Find where the given text appears and provide that cell's center as (x, y) coordinate. 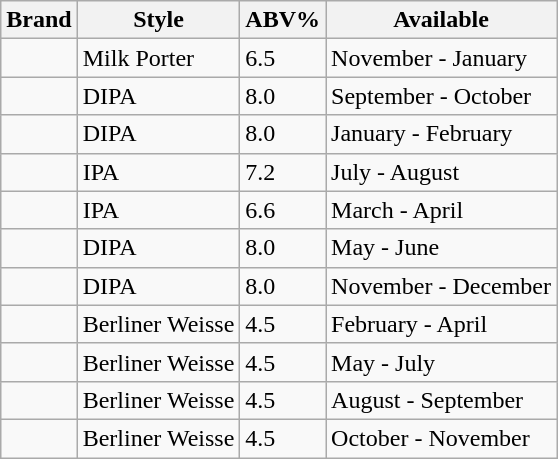
November - December (442, 286)
ABV% (283, 20)
Style (158, 20)
January - February (442, 134)
May - July (442, 362)
Milk Porter (158, 58)
Available (442, 20)
6.5 (283, 58)
October - November (442, 438)
Brand (39, 20)
November - January (442, 58)
May - June (442, 248)
February - April (442, 324)
7.2 (283, 172)
July - August (442, 172)
6.6 (283, 210)
March - April (442, 210)
August - September (442, 400)
September - October (442, 96)
